From the cell containing the given text, extract its center point as [x, y] coordinate. 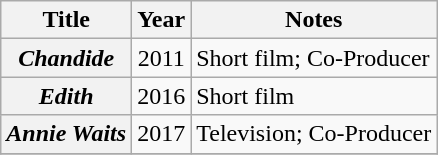
2011 [162, 58]
Annie Waits [66, 134]
Title [66, 20]
Year [162, 20]
Edith [66, 96]
Short film [314, 96]
2016 [162, 96]
Chandide [66, 58]
Television; Co-Producer [314, 134]
Short film; Co-Producer [314, 58]
2017 [162, 134]
Notes [314, 20]
